Determine the (X, Y) coordinate at the center of the cell enclosing the given text.  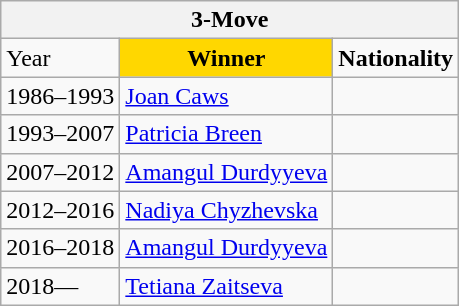
3-Move (230, 20)
Patricia Breen (226, 134)
Nadiya Chyzhevska (226, 210)
2016–2018 (60, 248)
2012–2016 (60, 210)
Nationality (396, 58)
Joan Caws (226, 96)
2018— (60, 286)
1993–2007 (60, 134)
Tetiana Zaitseva (226, 286)
Year (60, 58)
2007–2012 (60, 172)
1986–1993 (60, 96)
Winner (226, 58)
